Return the (X, Y) coordinate for the center point of the cell that contains the specified text.  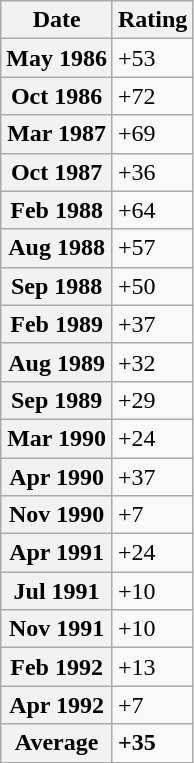
Aug 1989 (57, 362)
Feb 1992 (57, 667)
Rating (152, 20)
Oct 1987 (57, 172)
+72 (152, 96)
+64 (152, 210)
Aug 1988 (57, 248)
+13 (152, 667)
Nov 1990 (57, 515)
Mar 1990 (57, 438)
Feb 1989 (57, 324)
Feb 1988 (57, 210)
+57 (152, 248)
+53 (152, 58)
Apr 1990 (57, 477)
Date (57, 20)
Oct 1986 (57, 96)
Apr 1991 (57, 553)
+36 (152, 172)
Average (57, 743)
Sep 1989 (57, 400)
+32 (152, 362)
Sep 1988 (57, 286)
Apr 1992 (57, 705)
+50 (152, 286)
+69 (152, 134)
Mar 1987 (57, 134)
+29 (152, 400)
+35 (152, 743)
Jul 1991 (57, 591)
May 1986 (57, 58)
Nov 1991 (57, 629)
